Locate the cell with the specified text and output its (X, Y) center coordinate. 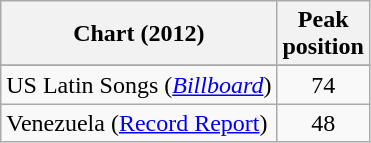
Peakposition (323, 34)
US Latin Songs (Billboard) (139, 85)
74 (323, 85)
Chart (2012) (139, 34)
48 (323, 123)
Venezuela (Record Report) (139, 123)
